Return the [x, y] coordinate for the center point of the cell that contains the specified text.  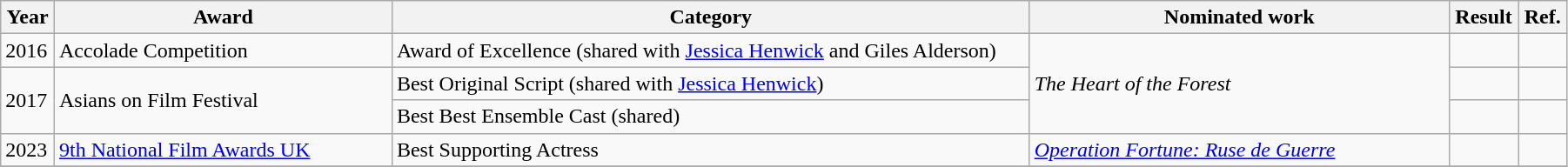
Best Supporting Actress [710, 150]
Category [710, 17]
Nominated work [1239, 17]
Operation Fortune: Ruse de Guerre [1239, 150]
Award of Excellence (shared with Jessica Henwick and Giles Alderson) [710, 50]
Ref. [1542, 17]
2023 [28, 150]
2016 [28, 50]
Year [28, 17]
Accolade Competition [223, 50]
2017 [28, 100]
Award [223, 17]
Best Original Script (shared with Jessica Henwick) [710, 83]
The Heart of the Forest [1239, 83]
Result [1484, 17]
Asians on Film Festival [223, 100]
9th National Film Awards UK [223, 150]
Best Best Ensemble Cast (shared) [710, 117]
